Capture the cell that displays the provided text and extract its (X, Y) central coordinate. 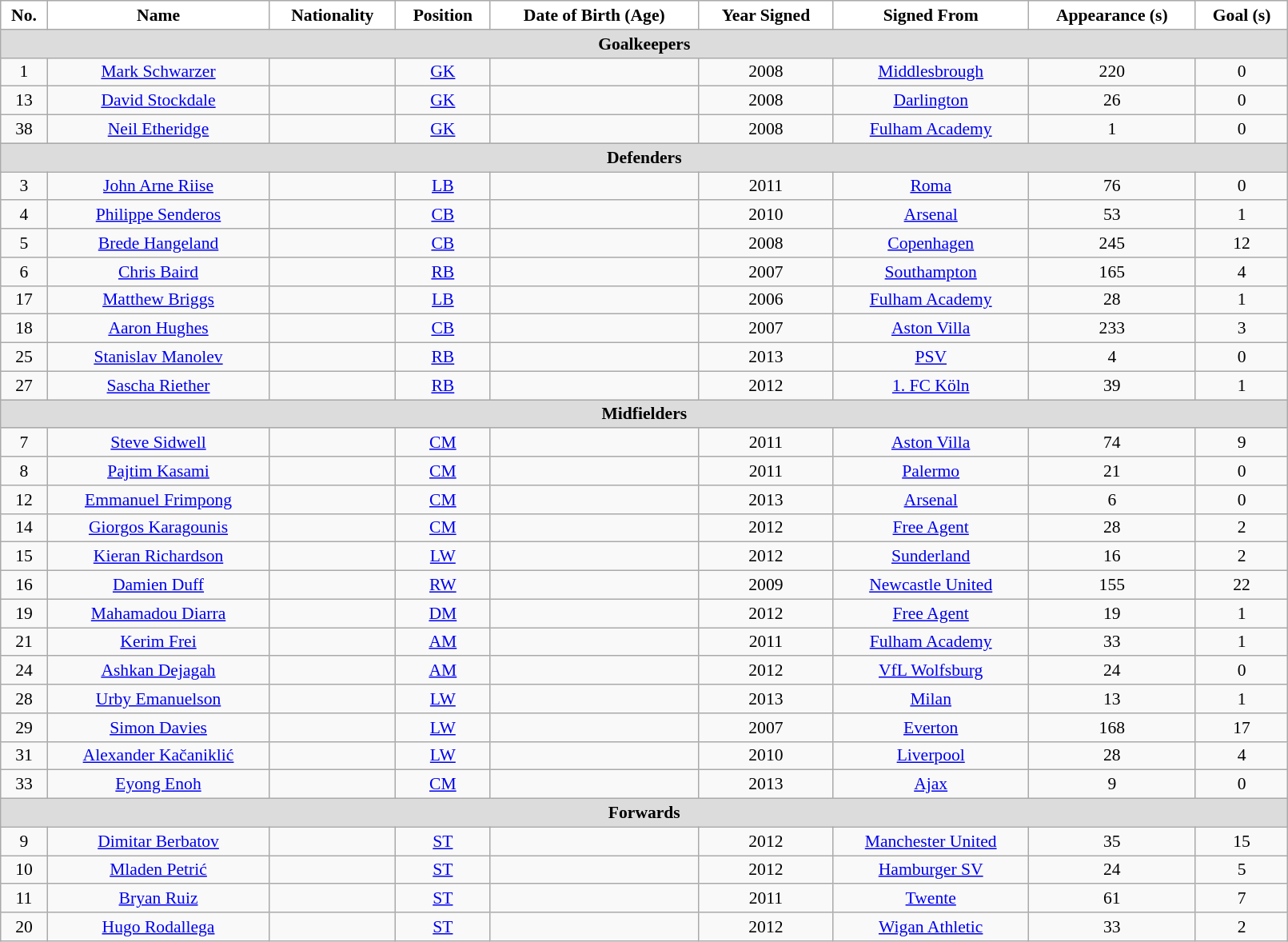
Alexander Kačaniklić (158, 756)
Damien Duff (158, 585)
14 (24, 528)
Hugo Rodallega (158, 927)
Steve Sidwell (158, 443)
220 (1111, 72)
Eyong Enoh (158, 784)
Chris Baird (158, 272)
Year Signed (766, 15)
8 (24, 471)
Giorgos Karagounis (158, 528)
76 (1111, 186)
38 (24, 130)
2006 (766, 300)
27 (24, 385)
Roma (931, 186)
39 (1111, 385)
233 (1111, 329)
David Stockdale (158, 101)
Kieran Richardson (158, 557)
Nationality (333, 15)
John Arne Riise (158, 186)
RW (443, 585)
Position (443, 15)
Ajax (931, 784)
Aaron Hughes (158, 329)
Neil Etheridge (158, 130)
Mahamadou Diarra (158, 613)
Liverpool (931, 756)
11 (24, 899)
Kerim Frei (158, 642)
Emmanuel Frimpong (158, 500)
29 (24, 728)
2009 (766, 585)
245 (1111, 243)
Midfielders (644, 414)
165 (1111, 272)
53 (1111, 215)
22 (1242, 585)
Pajtim Kasami (158, 471)
Sunderland (931, 557)
Name (158, 15)
Goal (s) (1242, 15)
DM (443, 613)
Matthew Briggs (158, 300)
Darlington (931, 101)
Appearance (s) (1111, 15)
Defenders (644, 158)
Mladen Petrić (158, 870)
155 (1111, 585)
Goalkeepers (644, 44)
Urby Emanuelson (158, 699)
Palermo (931, 471)
Manchester United (931, 841)
Middlesbrough (931, 72)
Hamburger SV (931, 870)
Twente (931, 899)
Newcastle United (931, 585)
Signed From (931, 15)
10 (24, 870)
Southampton (931, 272)
61 (1111, 899)
Everton (931, 728)
168 (1111, 728)
Date of Birth (Age) (595, 15)
20 (24, 927)
31 (24, 756)
Philippe Senderos (158, 215)
26 (1111, 101)
VfL Wolfsburg (931, 671)
PSV (931, 357)
No. (24, 15)
25 (24, 357)
Bryan Ruiz (158, 899)
Ashkan Dejagah (158, 671)
1. FC Köln (931, 385)
Stanislav Manolev (158, 357)
74 (1111, 443)
18 (24, 329)
Mark Schwarzer (158, 72)
Wigan Athletic (931, 927)
Dimitar Berbatov (158, 841)
Brede Hangeland (158, 243)
Forwards (644, 813)
Copenhagen (931, 243)
Sascha Riether (158, 385)
Simon Davies (158, 728)
35 (1111, 841)
Milan (931, 699)
